Return the (x, y) coordinate for the center point of the cell that contains the specified text.  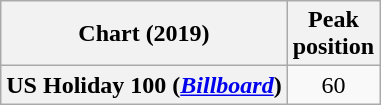
60 (333, 85)
US Holiday 100 (Billboard) (144, 85)
Chart (2019) (144, 34)
Peakposition (333, 34)
